For the text-containing cell, return its midpoint in (x, y) coordinate format. 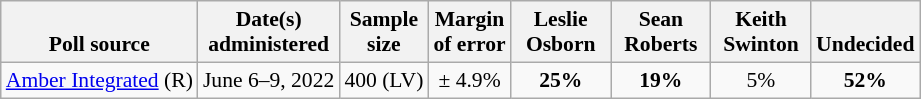
52% (865, 80)
Date(s)administered (268, 32)
400 (LV) (384, 80)
June 6–9, 2022 (268, 80)
Poll source (100, 32)
5% (761, 80)
Samplesize (384, 32)
19% (661, 80)
KeithSwinton (761, 32)
LeslieOsborn (561, 32)
Amber Integrated (R) (100, 80)
Undecided (865, 32)
25% (561, 80)
Marginof error (469, 32)
SeanRoberts (661, 32)
± 4.9% (469, 80)
